Provide the [X, Y] coordinate of the cell's center where the given text is located.  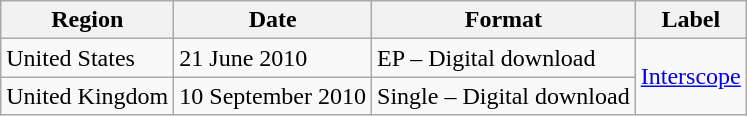
Format [504, 20]
Single – Digital download [504, 96]
21 June 2010 [273, 58]
Interscope [690, 77]
Label [690, 20]
10 September 2010 [273, 96]
Region [88, 20]
EP – Digital download [504, 58]
United Kingdom [88, 96]
United States [88, 58]
Date [273, 20]
